Return [x, y] of the center of cell containing provided text 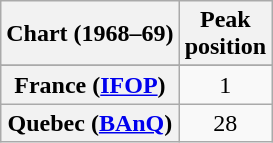
France (IFOP) [90, 85]
Quebec (BAnQ) [90, 123]
Chart (1968–69) [90, 34]
1 [225, 85]
Peakposition [225, 34]
28 [225, 123]
